Locate the cell with the specified text and output its (x, y) center coordinate. 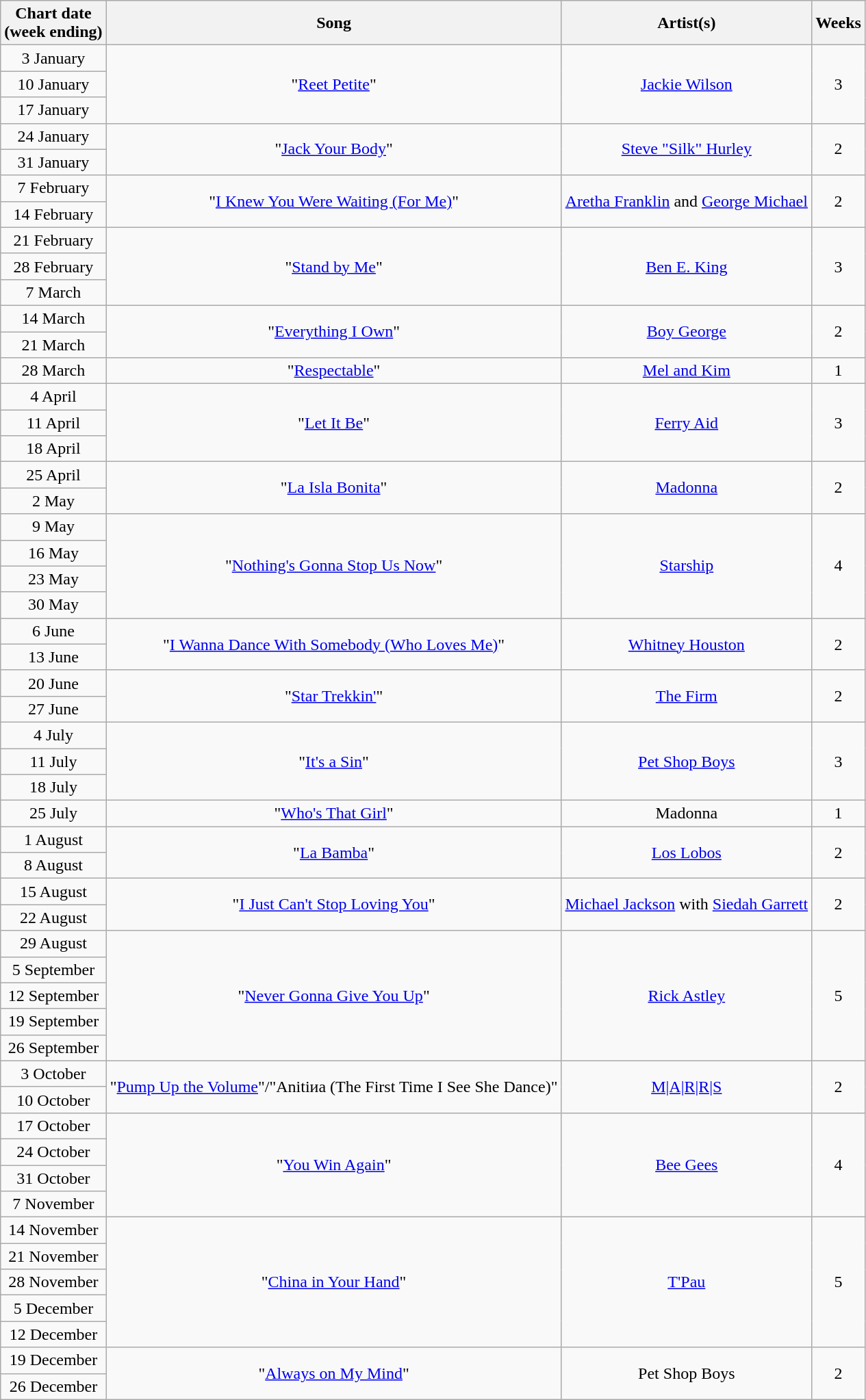
"I Knew You Were Waiting (For Me)" (334, 201)
27 June (53, 709)
"La Isla Bonita" (334, 488)
17 October (53, 1126)
14 March (53, 318)
"Stand by Me" (334, 266)
5 December (53, 1308)
Starship (687, 566)
Mel and Kim (687, 371)
7 March (53, 292)
15 August (53, 892)
17 January (53, 110)
"La Bamba" (334, 853)
"I Wanna Dance With Somebody (Who Loves Me)" (334, 644)
Michael Jackson with Siedah Garrett (687, 905)
Bee Gees (687, 1165)
11 July (53, 762)
12 September (53, 996)
The Firm (687, 696)
28 March (53, 371)
31 January (53, 162)
4 April (53, 397)
29 August (53, 944)
"You Win Again" (334, 1165)
23 May (53, 579)
Rick Astley (687, 996)
Chart date(week ending) (53, 23)
"Always on My Mind" (334, 1373)
"China in Your Hand" (334, 1282)
31 October (53, 1178)
"Let It Be" (334, 423)
12 December (53, 1334)
21 February (53, 240)
24 October (53, 1152)
18 April (53, 449)
"Reet Petite" (334, 84)
Weeks (839, 23)
"It's a Sin" (334, 761)
16 May (53, 553)
25 April (53, 475)
14 February (53, 214)
"Respectable" (334, 371)
3 October (53, 1074)
22 August (53, 918)
6 June (53, 631)
Los Lobos (687, 853)
"Jack Your Body" (334, 149)
11 April (53, 423)
20 June (53, 683)
"Never Gonna Give You Up" (334, 996)
"Pump Up the Volume"/"Anitiиa (The First Time I See She Dance)" (334, 1087)
Aretha Franklin and George Michael (687, 201)
24 January (53, 136)
7 November (53, 1204)
"Nothing's Gonna Stop Us Now" (334, 566)
19 September (53, 1022)
"Everything I Own" (334, 331)
9 May (53, 527)
18 July (53, 788)
28 February (53, 266)
Artist(s) (687, 23)
14 November (53, 1230)
21 March (53, 344)
Jackie Wilson (687, 84)
Boy George (687, 331)
10 October (53, 1100)
5 September (53, 970)
3 January (53, 58)
13 June (53, 657)
26 December (53, 1386)
Steve "Silk" Hurley (687, 149)
8 August (53, 866)
10 January (53, 84)
7 February (53, 188)
2 May (53, 501)
21 November (53, 1256)
26 September (53, 1048)
"Star Trekkin'" (334, 696)
"Who's That Girl" (334, 814)
1 August (53, 840)
30 May (53, 605)
"I Just Can't Stop Loving You" (334, 905)
4 July (53, 735)
T'Pau (687, 1282)
Ferry Aid (687, 423)
19 December (53, 1360)
Ben E. King (687, 266)
M|A|R|R|S (687, 1087)
Whitney Houston (687, 644)
Song (334, 23)
25 July (53, 814)
28 November (53, 1282)
